Search for the cell housing the specified text and yield its (x, y) center coordinate. 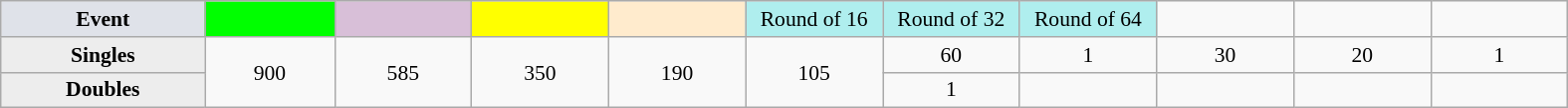
Doubles (104, 90)
900 (270, 72)
60 (951, 55)
Round of 32 (951, 19)
190 (677, 72)
Round of 64 (1088, 19)
20 (1362, 55)
30 (1226, 55)
350 (541, 72)
585 (403, 72)
105 (814, 72)
Event (104, 19)
Singles (104, 55)
Round of 16 (814, 19)
